Find where the given text appears and provide that cell's center as (X, Y) coordinate. 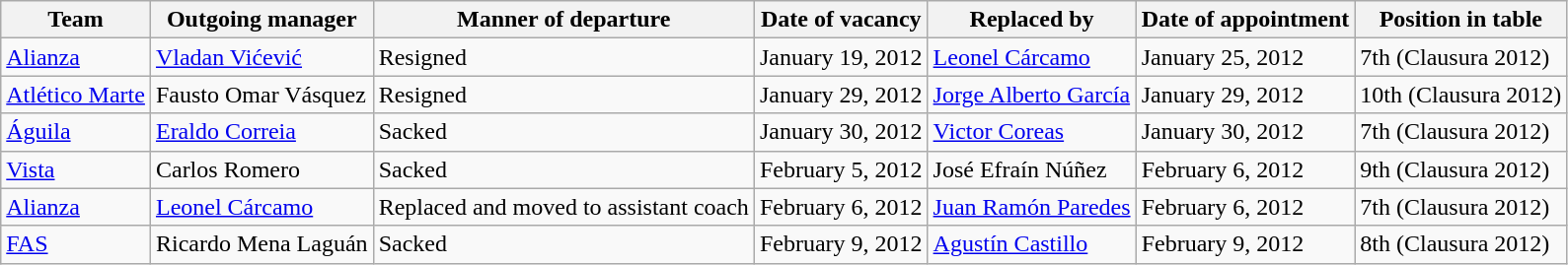
Replaced and moved to assistant coach (563, 207)
Team (76, 20)
9th (Clausura 2012) (1460, 169)
José Efraín Núñez (1032, 169)
Agustín Castillo (1032, 244)
8th (Clausura 2012) (1460, 244)
Outgoing manager (261, 20)
January 19, 2012 (841, 57)
FAS (76, 244)
10th (Clausura 2012) (1460, 95)
Juan Ramón Paredes (1032, 207)
Fausto Omar Vásquez (261, 95)
Date of appointment (1245, 20)
Position in table (1460, 20)
Águila (76, 132)
Ricardo Mena Laguán (261, 244)
Jorge Alberto García (1032, 95)
Carlos Romero (261, 169)
Eraldo Correia (261, 132)
Vista (76, 169)
Atlético Marte (76, 95)
Victor Coreas (1032, 132)
January 25, 2012 (1245, 57)
Date of vacancy (841, 20)
Manner of departure (563, 20)
February 5, 2012 (841, 169)
Replaced by (1032, 20)
Vladan Vićević (261, 57)
